Provide the [X, Y] coordinate of the cell's center where the given text is located.  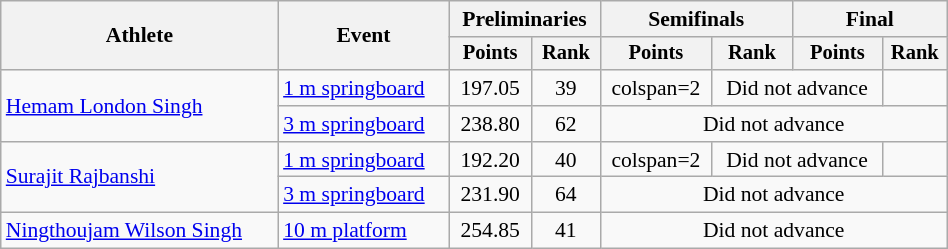
238.80 [490, 124]
10 m platform [364, 231]
Hemam London Singh [140, 106]
64 [566, 195]
Final [870, 19]
231.90 [490, 195]
Preliminaries [524, 19]
Ningthoujam Wilson Singh [140, 231]
192.20 [490, 160]
39 [566, 88]
254.85 [490, 231]
40 [566, 160]
Athlete [140, 36]
197.05 [490, 88]
Event [364, 36]
Surajit Rajbanshi [140, 178]
Semifinals [696, 19]
62 [566, 124]
41 [566, 231]
